Find where the given text appears and provide that cell's center as [x, y] coordinate. 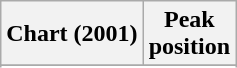
Chart (2001) [72, 34]
Peak position [189, 34]
